Return (X, Y) of the center of cell containing provided text 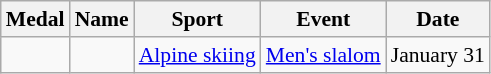
Event (324, 19)
Men's slalom (324, 55)
Alpine skiing (198, 55)
Sport (198, 19)
Name (102, 19)
Medal (36, 19)
January 31 (438, 55)
Date (438, 19)
